Determine the [X, Y] coordinate at the center of the cell enclosing the given text.  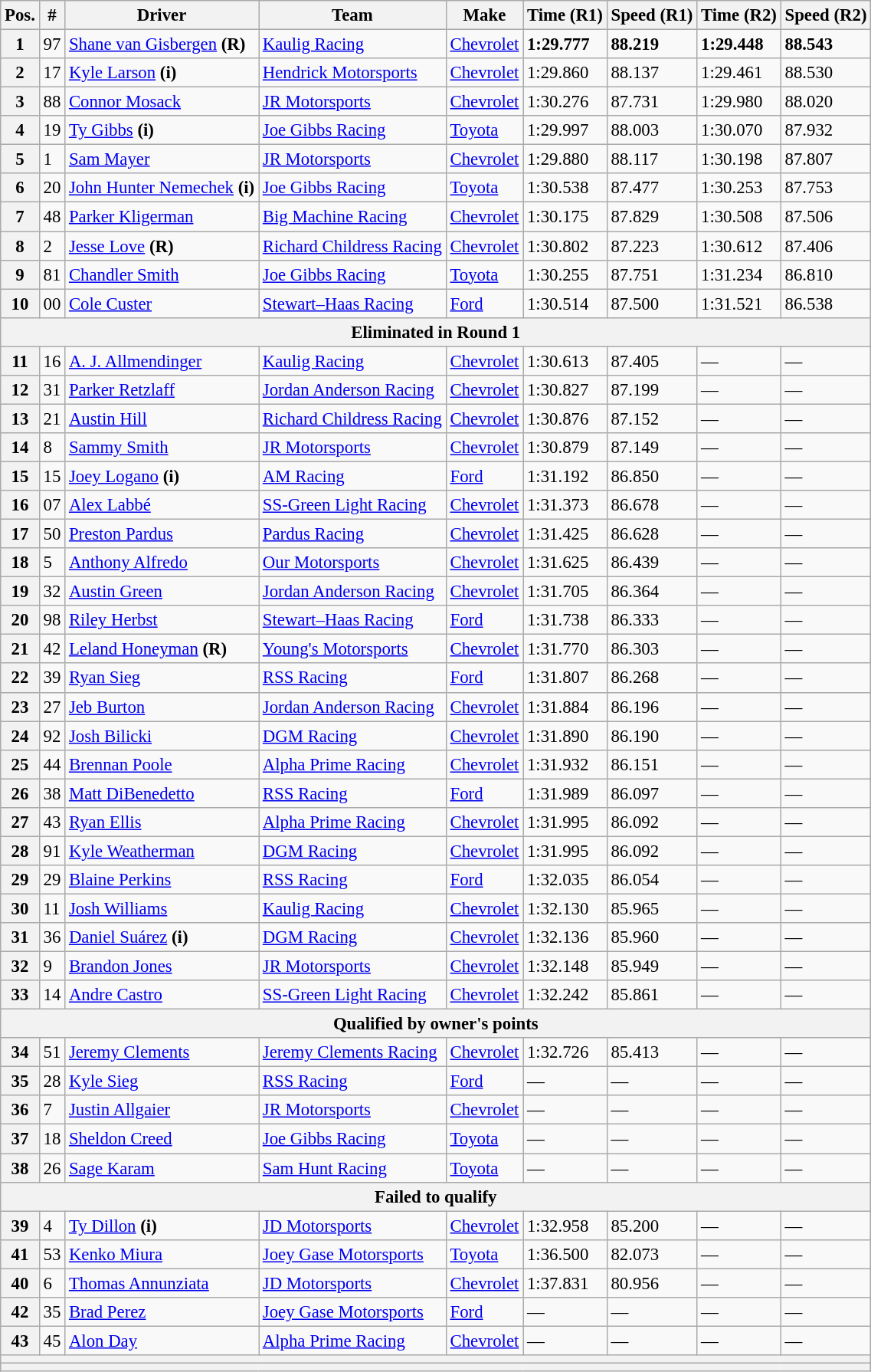
1:30.514 [565, 304]
1:29.461 [739, 73]
1:30.827 [565, 390]
Matt DiBenedetto [162, 793]
Jeremy Clements [162, 1052]
Josh Bilicki [162, 736]
1:31.373 [565, 505]
1:37.831 [565, 1283]
Jeb Burton [162, 707]
1:29.448 [739, 44]
Thomas Annunziata [162, 1283]
Kyle Weatherman [162, 851]
1:31.738 [565, 620]
87.223 [652, 246]
Kyle Larson (i) [162, 73]
85.200 [652, 1226]
1:30.876 [565, 418]
88.219 [652, 44]
86.303 [652, 649]
Time (R2) [739, 15]
50 [52, 534]
86.439 [652, 563]
1:30.253 [739, 188]
Brennan Poole [162, 764]
Riley Herbst [162, 620]
87.149 [652, 448]
Team [352, 15]
86.054 [652, 880]
1:29.980 [739, 102]
Qualified by owner's points [436, 1024]
Ryan Ellis [162, 822]
A. J. Allmendinger [162, 361]
1:30.255 [565, 274]
23 [20, 707]
AM Racing [352, 476]
Speed (R2) [826, 15]
85.965 [652, 908]
30 [20, 908]
Failed to qualify [436, 1196]
00 [52, 304]
Brad Perez [162, 1312]
86.678 [652, 505]
12 [20, 390]
22 [20, 678]
Big Machine Racing [352, 217]
1:31.807 [565, 678]
1:29.880 [565, 159]
92 [52, 736]
1:31.425 [565, 534]
Ty Dillon (i) [162, 1226]
86.538 [826, 304]
Josh Williams [162, 908]
1:32.958 [565, 1226]
86.268 [652, 678]
86.364 [652, 592]
1:31.705 [565, 592]
Hendrick Motorsports [352, 73]
87.152 [652, 418]
88 [52, 102]
1:30.198 [739, 159]
Parker Retzlaff [162, 390]
1:30.508 [739, 217]
87.199 [652, 390]
Kyle Sieg [162, 1082]
1:30.802 [565, 246]
Sage Karam [162, 1168]
07 [52, 505]
85.960 [652, 937]
87.477 [652, 188]
1:31.932 [565, 764]
1:31.890 [565, 736]
88.020 [826, 102]
45 [52, 1341]
Ryan Sieg [162, 678]
97 [52, 44]
1:31.770 [565, 649]
86.151 [652, 764]
Kenko Miura [162, 1254]
1:30.276 [565, 102]
86.097 [652, 793]
Pos. [20, 15]
1:32.726 [565, 1052]
91 [52, 851]
Jesse Love (R) [162, 246]
85.861 [652, 995]
Ty Gibbs (i) [162, 130]
1:31.989 [565, 793]
87.500 [652, 304]
Blaine Perkins [162, 880]
1:30.613 [565, 361]
87.932 [826, 130]
1:32.130 [565, 908]
88.543 [826, 44]
34 [20, 1052]
1:29.860 [565, 73]
Austin Hill [162, 418]
85.949 [652, 967]
Make [484, 15]
33 [20, 995]
85.413 [652, 1052]
13 [20, 418]
Connor Mosack [162, 102]
Sam Mayer [162, 159]
87.506 [826, 217]
# [52, 15]
1:31.234 [739, 274]
Alex Labbé [162, 505]
24 [20, 736]
1:30.612 [739, 246]
Young's Motorsports [352, 649]
Time (R1) [565, 15]
87.405 [652, 361]
Driver [162, 15]
40 [20, 1283]
1:30.175 [565, 217]
41 [20, 1254]
1:29.997 [565, 130]
Our Motorsports [352, 563]
86.850 [652, 476]
Joey Logano (i) [162, 476]
53 [52, 1254]
1:31.192 [565, 476]
1:30.070 [739, 130]
1:29.777 [565, 44]
Daniel Suárez (i) [162, 937]
Parker Kligerman [162, 217]
88.530 [826, 73]
1:32.148 [565, 967]
Speed (R1) [652, 15]
86.810 [826, 274]
25 [20, 764]
3 [20, 102]
Anthony Alfredo [162, 563]
1:30.879 [565, 448]
87.829 [652, 217]
Justin Allgaier [162, 1111]
1:32.242 [565, 995]
88.117 [652, 159]
86.196 [652, 707]
87.807 [826, 159]
44 [52, 764]
Cole Custer [162, 304]
37 [20, 1139]
86.333 [652, 620]
Jeremy Clements Racing [352, 1052]
1:31.521 [739, 304]
Sheldon Creed [162, 1139]
88.003 [652, 130]
1:32.035 [565, 880]
1:31.625 [565, 563]
Austin Green [162, 592]
87.406 [826, 246]
Alon Day [162, 1341]
10 [20, 304]
86.628 [652, 534]
Shane van Gisbergen (R) [162, 44]
Preston Pardus [162, 534]
1:32.136 [565, 937]
Eliminated in Round 1 [436, 332]
Sam Hunt Racing [352, 1168]
51 [52, 1052]
82.073 [652, 1254]
Chandler Smith [162, 274]
48 [52, 217]
87.753 [826, 188]
1:30.538 [565, 188]
87.751 [652, 274]
1:36.500 [565, 1254]
1:31.884 [565, 707]
87.731 [652, 102]
Leland Honeyman (R) [162, 649]
80.956 [652, 1283]
Sammy Smith [162, 448]
John Hunter Nemechek (i) [162, 188]
Andre Castro [162, 995]
Pardus Racing [352, 534]
Brandon Jones [162, 967]
88.137 [652, 73]
98 [52, 620]
81 [52, 274]
86.190 [652, 736]
